Detect which cell encompasses the target text, then output its [x, y] center coordinate. 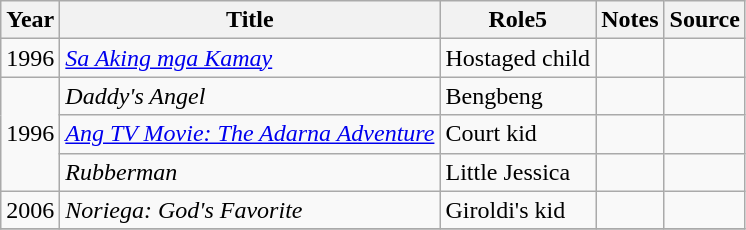
Daddy's Angel [250, 96]
Court kid [518, 134]
Title [250, 20]
2006 [30, 210]
Ang TV Movie: The Adarna Adventure [250, 134]
Year [30, 20]
Hostaged child [518, 58]
Rubberman [250, 172]
Giroldi's kid [518, 210]
Sa Aking mga Kamay [250, 58]
Role5 [518, 20]
Little Jessica [518, 172]
Source [704, 20]
Noriega: God's Favorite [250, 210]
Notes [630, 20]
Bengbeng [518, 96]
